Extract the (x, y) coordinate from the center of the cell holding the provided text.  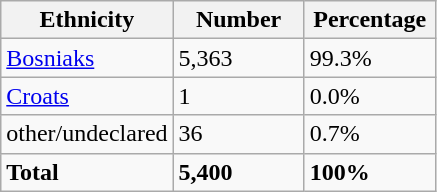
100% (370, 172)
Total (87, 172)
Ethnicity (87, 20)
5,363 (238, 58)
1 (238, 96)
Croats (87, 96)
Bosniaks (87, 58)
Percentage (370, 20)
Number (238, 20)
0.7% (370, 134)
5,400 (238, 172)
99.3% (370, 58)
other/undeclared (87, 134)
0.0% (370, 96)
36 (238, 134)
